Output the (X, Y) coordinate of the center of the cell containing the given text.  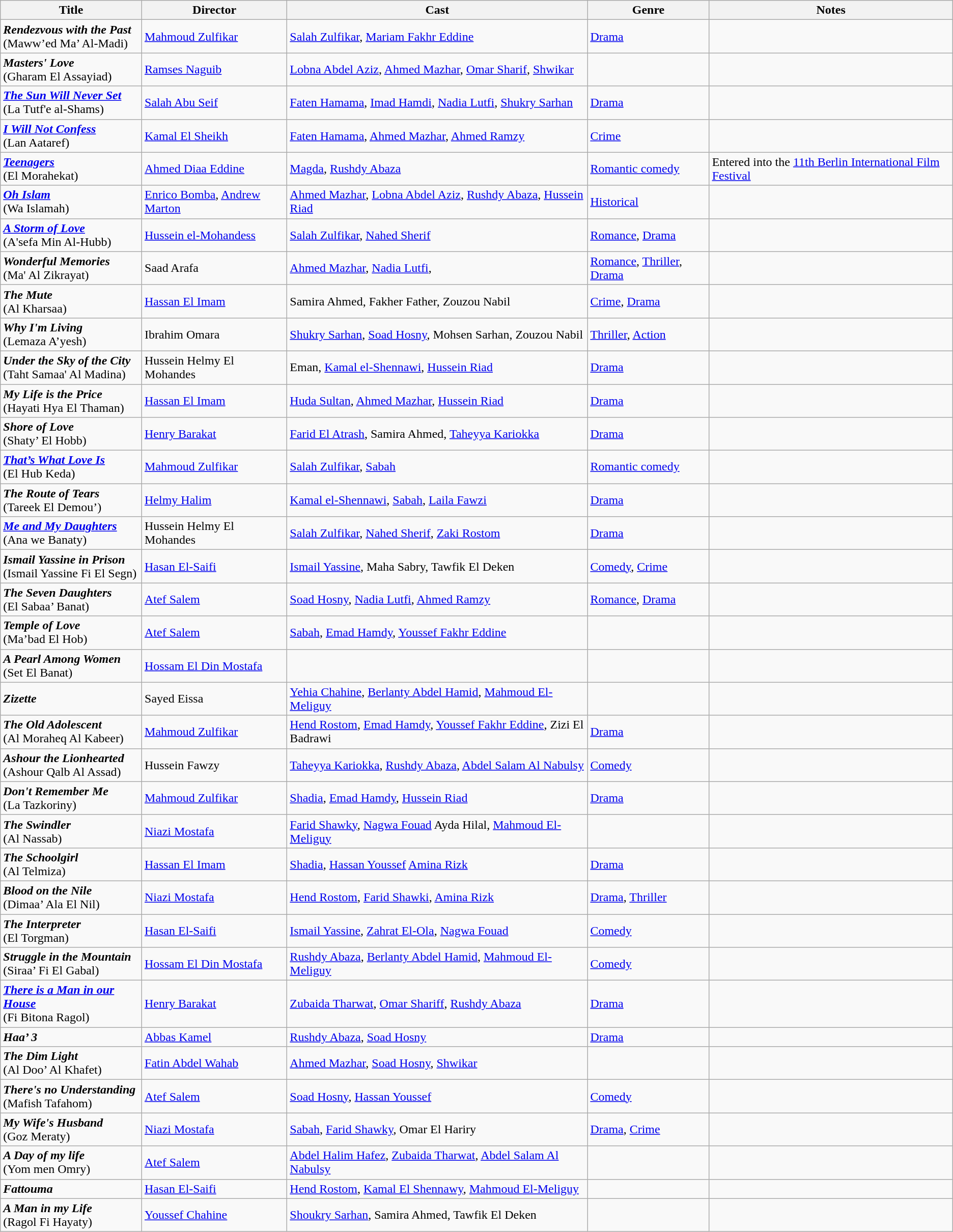
Eman, Kamal el-Shennawi, Hussein Riad (437, 368)
Magda, Rushdy Abaza (437, 169)
Sabah, Emad Hamdy, Youssef Fakhr Eddine (437, 632)
The Route of Tears(Tareek El Demou’) (71, 500)
Kamal el-Shennawi, Sabah, Laila Fawzi (437, 500)
Faten Hamama, Imad Hamdi, Nadia Lutfi, Shukry Sarhan (437, 103)
Ibrahim Omara (215, 334)
Fattouma (71, 1189)
Sabah, Farid Shawky, Omar El Hariry (437, 1129)
Struggle in the Mountain(Siraa’ Fi El Gabal) (71, 964)
Hend Rostom, Emad Hamdy, Youssef Fakhr Eddine, Zizi El Badrawi (437, 732)
Rushdy Abaza, Berlanty Abdel Hamid, Mahmoud El-Meliguy (437, 964)
Hend Rostom, Kamal El Shennawy, Mahmoud El-Meliguy (437, 1189)
I Will Not Confess(Lan Aataref) (71, 135)
Farid Shawky, Nagwa Fouad Ayda Hilal, Mahmoud El-Meliguy (437, 831)
Shoukry Sarhan, Samira Ahmed, Tawfik El Deken (437, 1215)
Shadia, Hassan Youssef Amina Rizk (437, 864)
Faten Hamama, Ahmed Mazhar, Ahmed Ramzy (437, 135)
Salah Zulfikar, Nahed Sherif, Zaki Rostom (437, 534)
Youssef Chahine (215, 1215)
Me and My Daughters(Ana we Banaty) (71, 534)
Salah Abu Seif (215, 103)
Ahmed Mazhar, Soad Hosny, Shwikar (437, 1063)
Salah Zulfikar, Mariam Fakhr Eddine (437, 37)
Masters' Love(Gharam El Assayiad) (71, 69)
Salah Zulfikar, Nahed Sherif (437, 235)
Taheyya Kariokka, Rushdy Abaza, Abdel Salam Al Nabulsy (437, 765)
Under the Sky of the City(Taht Samaa' Al Madina) (71, 368)
Ismail Yassine in Prison(Ismail Yassine Fi El Segn) (71, 566)
Shukry Sarhan, Soad Hosny, Mohsen Sarhan, Zouzou Nabil (437, 334)
Zubaida Tharwat, Omar Shariff, Rushdy Abaza (437, 1004)
My Life is the Price(Hayati Hya El Thaman) (71, 400)
A Day of my life(Yom men Omry) (71, 1163)
Soad Hosny, Nadia Lutfi, Ahmed Ramzy (437, 600)
Ahmed Mazhar, Nadia Lutfi, (437, 268)
The Dim Light(Al Doo’ Al Khafet) (71, 1063)
The Sun Will Never Set(La Tutf'e al-Shams) (71, 103)
There is a Man in our House(Fi Bitona Ragol) (71, 1004)
A Man in my Life(Ragol Fi Hayaty) (71, 1215)
Historical (649, 202)
Genre (649, 10)
That’s What Love Is(El Hub Keda) (71, 467)
Kamal El Sheikh (215, 135)
Sayed Eissa (215, 698)
Ashour the Lionhearted(Ashour Qalb Al Assad) (71, 765)
Entered into the 11th Berlin International Film Festival (831, 169)
Drama, Thriller (649, 897)
Notes (831, 10)
Zizette (71, 698)
Comedy, Crime (649, 566)
Ramses Naguib (215, 69)
Cast (437, 10)
Saad Arafa (215, 268)
Ismail Yassine, Zahrat El-Ola, Nagwa Fouad (437, 931)
Romance, Thriller, Drama (649, 268)
Oh Islam(Wa Islamah) (71, 202)
Hend Rostom, Farid Shawki, Amina Rizk (437, 897)
Director (215, 10)
Rendezvous with the Past(Maww’ed Ma’ Al-Madi) (71, 37)
Drama, Crime (649, 1129)
Crime (649, 135)
A Pearl Among Women(Set El Banat) (71, 666)
Yehia Chahine, Berlanty Abdel Hamid, Mahmoud El-Meliguy (437, 698)
Helmy Halim (215, 500)
The Old Adolescent(Al Moraheq Al Kabeer) (71, 732)
Crime, Drama (649, 301)
The Swindler(Al Nassab) (71, 831)
Abbas Kamel (215, 1037)
Ahmed Diaa Eddine (215, 169)
Lobna Abdel Aziz, Ahmed Mazhar, Omar Sharif, Shwikar (437, 69)
The Mute(Al Kharsaa) (71, 301)
Ahmed Mazhar, Lobna Abdel Aziz, Rushdy Abaza, Hussein Riad (437, 202)
Salah Zulfikar, Sabah (437, 467)
Hussein Fawzy (215, 765)
Huda Sultan, Ahmed Mazhar, Hussein Riad (437, 400)
Teenagers(El Morahekat) (71, 169)
The Interpreter(El Torgman) (71, 931)
Don't Remember Me(La Tazkoriny) (71, 798)
Farid El Atrash, Samira Ahmed, Taheyya Kariokka (437, 434)
Shore of Love(Shaty’ El Hobb) (71, 434)
The Schoolgirl(Al Telmiza) (71, 864)
Shadia, Emad Hamdy, Hussein Riad (437, 798)
Enrico Bomba, Andrew Marton (215, 202)
A Storm of Love(A'sefa Min Al-Hubb) (71, 235)
Haa’ 3 (71, 1037)
Fatin Abdel Wahab (215, 1063)
Blood on the Nile(Dimaa’ Ala El Nil) (71, 897)
Rushdy Abaza, Soad Hosny (437, 1037)
Soad Hosny, Hassan Youssef (437, 1097)
Temple of Love(Ma’bad El Hob) (71, 632)
Samira Ahmed, Fakher Father, Zouzou Nabil (437, 301)
Why I'm Living(Lemaza A’yesh) (71, 334)
Title (71, 10)
Thriller, Action (649, 334)
Ismail Yassine, Maha Sabry, Tawfik El Deken (437, 566)
Wonderful Memories(Ma' Al Zikrayat) (71, 268)
My Wife's Husband(Goz Meraty) (71, 1129)
Hussein el-Mohandess (215, 235)
Abdel Halim Hafez, Zubaida Tharwat, Abdel Salam Al Nabulsy (437, 1163)
There's no Understanding(Mafish Tafahom) (71, 1097)
The Seven Daughters(El Sabaa’ Banat) (71, 600)
